Identify which cell holds the provided text, then report its [X, Y] central coordinate. 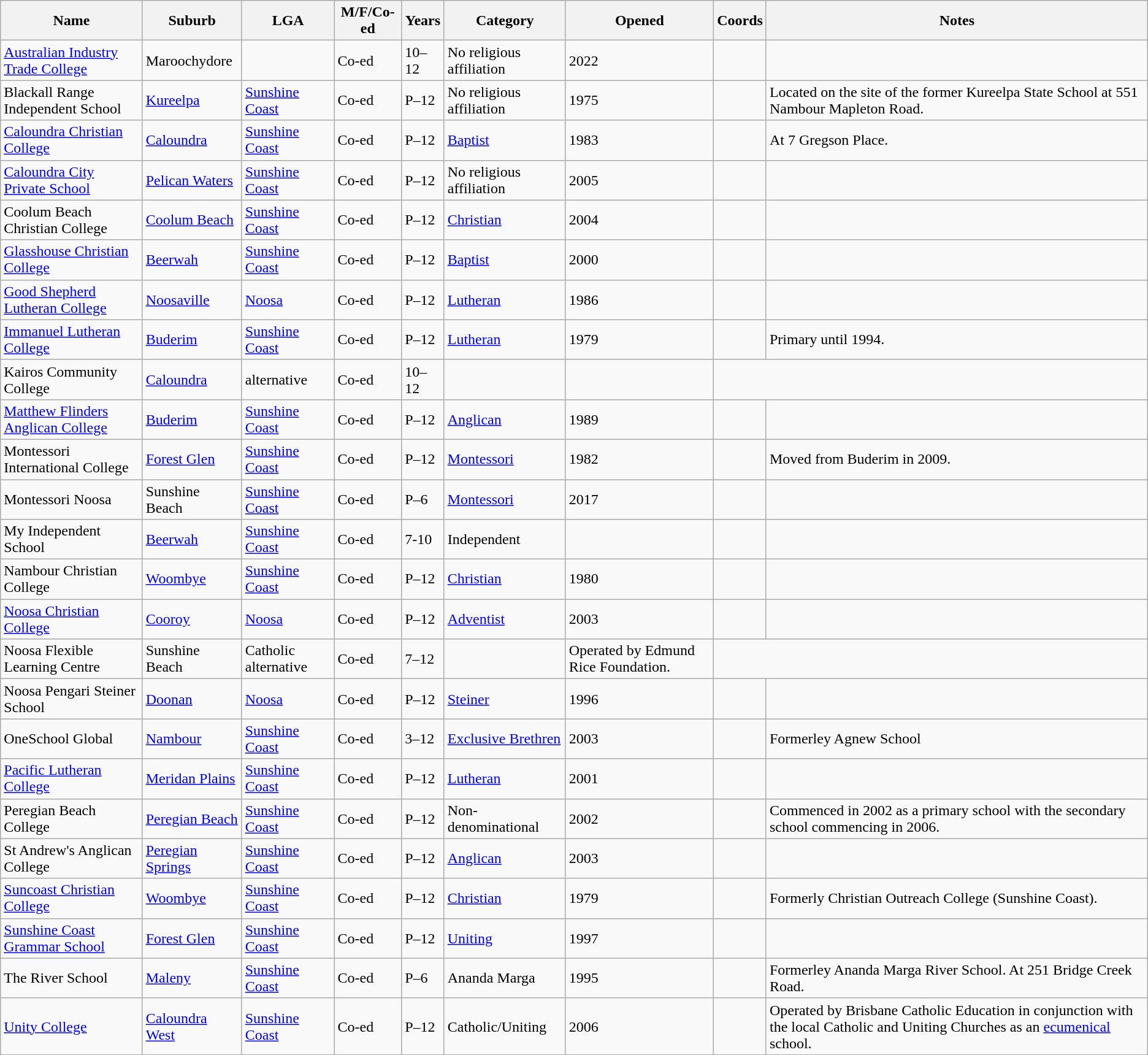
2006 [639, 1026]
Coords [740, 21]
Caloundra Christian College [71, 140]
Moved from Buderim in 2009. [957, 459]
Opened [639, 21]
Formerly Christian Outreach College (Sunshine Coast). [957, 898]
Name [71, 21]
Coolum Beach [192, 220]
2000 [639, 260]
1975 [639, 101]
Notes [957, 21]
M/F/Co-ed [368, 21]
My Independent School [71, 540]
Glasshouse Christian College [71, 260]
Peregian Beach [192, 818]
2004 [639, 220]
Nambour Christian College [71, 579]
Catholic/Uniting [505, 1026]
Formerley Agnew School [957, 738]
Located on the site of the former Kureelpa State School at 551 Nambour Mapleton Road. [957, 101]
Category [505, 21]
Maleny [192, 978]
Cooroy [192, 620]
Montessori International College [71, 459]
7-10 [423, 540]
Doonan [192, 699]
Matthew Flinders Anglican College [71, 420]
3–12 [423, 738]
2005 [639, 180]
Adventist [505, 620]
Pacific Lutheran College [71, 779]
Years [423, 21]
OneSchool Global [71, 738]
Catholic alternative [288, 659]
1995 [639, 978]
Australian Industry Trade College [71, 60]
Formerley Ananda Marga River School. At 251 Bridge Creek Road. [957, 978]
Maroochydore [192, 60]
1989 [639, 420]
alternative [288, 379]
Noosa Christian College [71, 620]
Ananda Marga [505, 978]
Noosaville [192, 299]
Caloundra West [192, 1026]
Operated by Brisbane Catholic Education in conjunction with the local Catholic and Uniting Churches as an ecumenical school. [957, 1026]
2001 [639, 779]
Peregian Beach College [71, 818]
Operated by Edmund Rice Foundation. [639, 659]
LGA [288, 21]
Meridan Plains [192, 779]
Uniting [505, 938]
Montessori Noosa [71, 499]
At 7 Gregson Place. [957, 140]
1986 [639, 299]
Noosa Flexible Learning Centre [71, 659]
The River School [71, 978]
Steiner [505, 699]
Peregian Springs [192, 859]
Kureelpa [192, 101]
Non-denominational [505, 818]
Independent [505, 540]
1996 [639, 699]
Unity College [71, 1026]
1982 [639, 459]
1997 [639, 938]
Coolum Beach Christian College [71, 220]
St Andrew's Anglican College [71, 859]
Sunshine Coast Grammar School [71, 938]
Immanuel Lutheran College [71, 340]
1980 [639, 579]
Suncoast Christian College [71, 898]
Good Shepherd Lutheran College [71, 299]
Kairos Community College [71, 379]
Noosa Pengari Steiner School [71, 699]
Caloundra City Private School [71, 180]
2022 [639, 60]
Blackall Range Independent School [71, 101]
Suburb [192, 21]
Exclusive Brethren [505, 738]
1983 [639, 140]
Pelican Waters [192, 180]
2002 [639, 818]
7–12 [423, 659]
Primary until 1994. [957, 340]
2017 [639, 499]
Commenced in 2002 as a primary school with the secondary school commencing in 2006. [957, 818]
Nambour [192, 738]
